Output the [X, Y] coordinate of the center of the cell containing the given text.  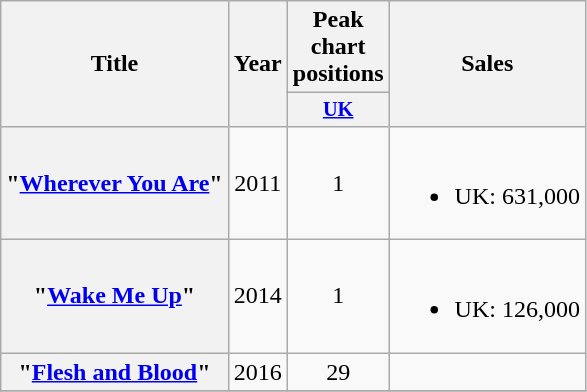
"Wherever You Are" [114, 182]
Sales [487, 64]
Peak chart positions [338, 47]
Title [114, 64]
"Flesh and Blood" [114, 372]
2016 [258, 372]
"Wake Me Up" [114, 296]
Year [258, 64]
UK [338, 110]
UK: 631,000 [487, 182]
UK: 126,000 [487, 296]
2014 [258, 296]
29 [338, 372]
2011 [258, 182]
